Locate the cell with the specified text and output its [x, y] center coordinate. 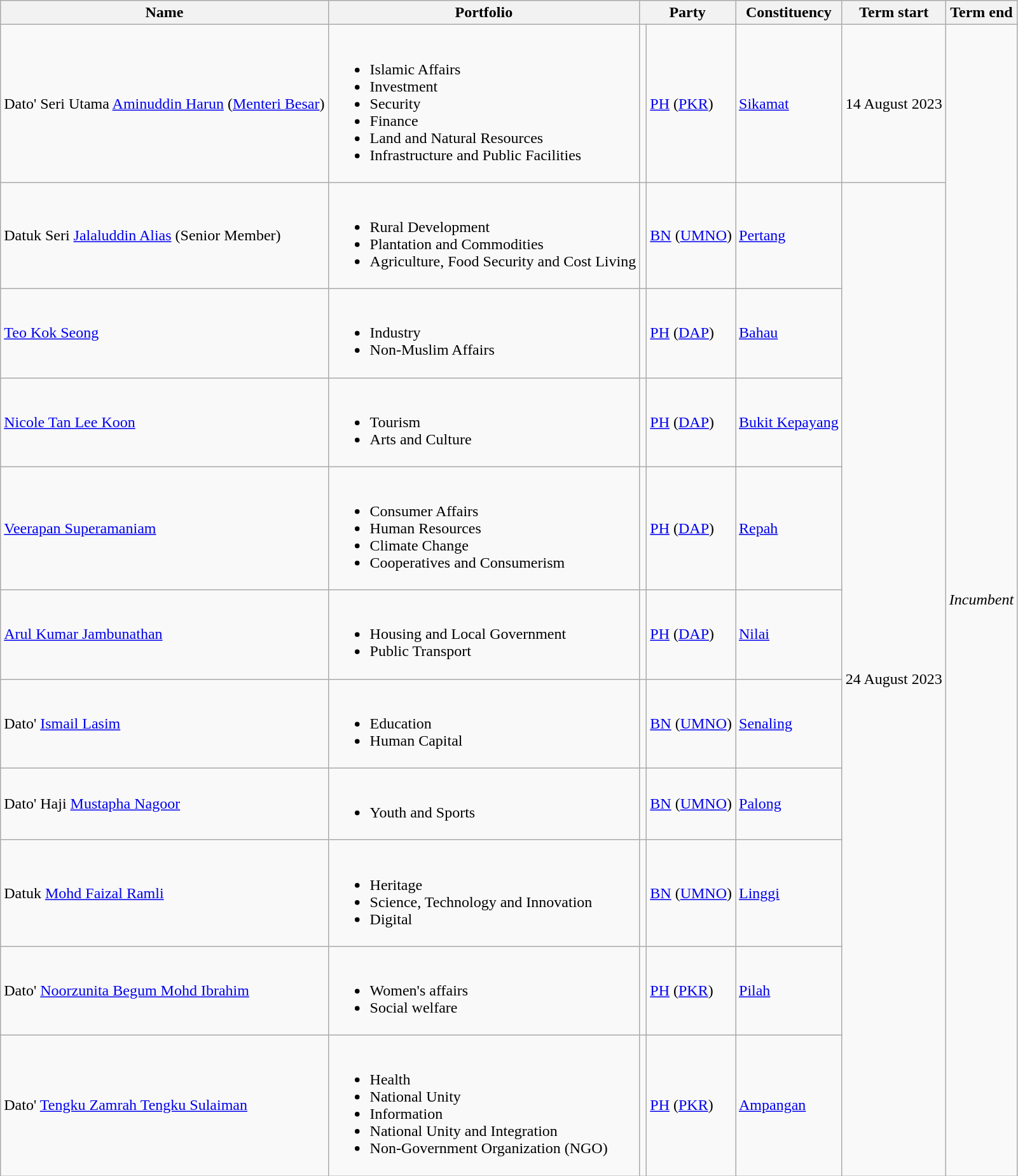
Pilah [788, 990]
Senaling [788, 723]
Palong [788, 803]
Datuk Mohd Faizal Ramli [164, 892]
Bahau [788, 333]
Linggi [788, 892]
Party [688, 13]
Sikamat [788, 104]
IndustryNon-Muslim Affairs [484, 333]
Pertang [788, 235]
14 August 2023 [894, 104]
TourismArts and Culture [484, 422]
Ampangan [788, 1105]
Dato' Ismail Lasim [164, 723]
Term start [894, 13]
Bukit Kepayang [788, 422]
Nilai [788, 634]
Portfolio [484, 13]
Veerapan Superamaniam [164, 528]
Nicole Tan Lee Koon [164, 422]
HeritageScience, Technology and InnovationDigital [484, 892]
Dato' Noorzunita Begum Mohd Ibrahim [164, 990]
Dato' Tengku Zamrah Tengku Sulaiman [164, 1105]
Name [164, 13]
Youth and Sports [484, 803]
Women's affairsSocial welfare [484, 990]
Incumbent [981, 600]
Dato' Seri Utama Aminuddin Harun (Menteri Besar) [164, 104]
HealthNational UnityInformationNational Unity and IntegrationNon-Government Organization (NGO) [484, 1105]
Datuk Seri Jalaluddin Alias (Senior Member) [164, 235]
Teo Kok Seong [164, 333]
Housing and Local GovernmentPublic Transport [484, 634]
Term end [981, 13]
Islamic AffairsInvestmentSecurityFinanceLand and Natural ResourcesInfrastructure and Public Facilities [484, 104]
Consumer AffairsHuman ResourcesClimate ChangeCooperatives and Consumerism [484, 528]
24 August 2023 [894, 679]
Repah [788, 528]
EducationHuman Capital [484, 723]
Rural DevelopmentPlantation and CommoditiesAgriculture, Food Security and Cost Living [484, 235]
Dato' Haji Mustapha Nagoor [164, 803]
Arul Kumar Jambunathan [164, 634]
Constituency [788, 13]
